For the text-containing cell, return its midpoint in (x, y) coordinate format. 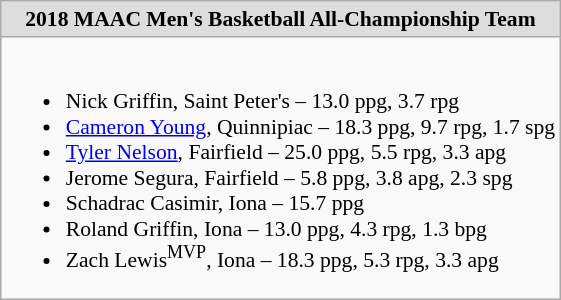
2018 MAAC Men's Basketball All-Championship Team (280, 19)
